Find where the given text appears and provide that cell's center as (X, Y) coordinate. 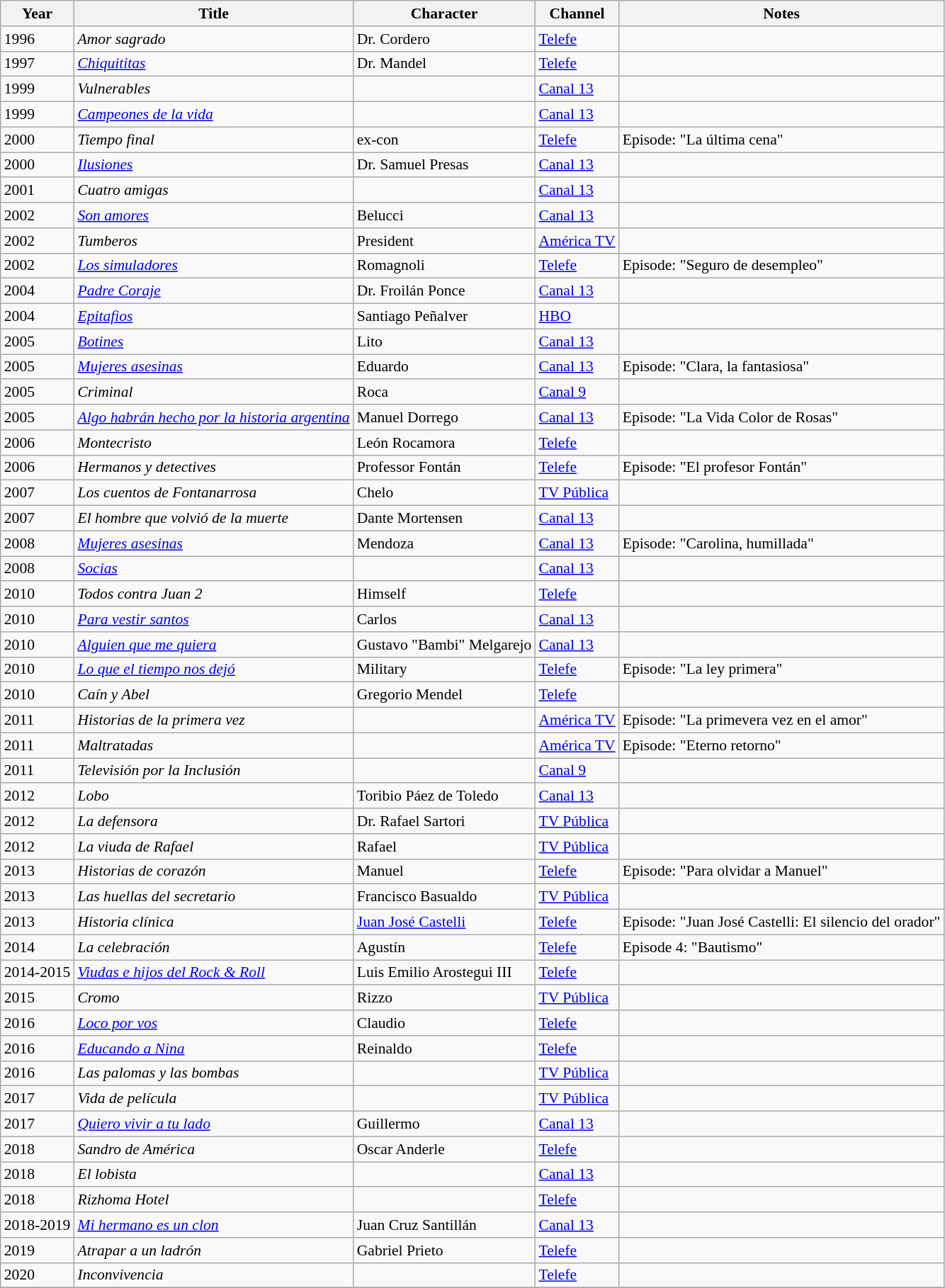
Cromo (213, 998)
1997 (38, 64)
Juan José Castelli (445, 922)
Las huellas del secretario (213, 897)
President (445, 241)
2014-2015 (38, 973)
Juan Cruz Santillán (445, 1225)
Caín y Abel (213, 695)
Agustín (445, 947)
Santiago Peñalver (445, 317)
Episode: "Para olvidar a Manuel" (782, 871)
Dr. Rafael Sartori (445, 821)
Historia clínica (213, 922)
Dr. Cordero (445, 39)
HBO (577, 317)
ex-con (445, 140)
Eduardo (445, 367)
Quiero vivir a tu lado (213, 1124)
Son amores (213, 215)
Belucci (445, 215)
Manuel Dorrego (445, 417)
2020 (38, 1275)
Gregorio Mendel (445, 695)
Himself (445, 594)
Carlos (445, 619)
Episode: "La Vida Color de Rosas" (782, 417)
Maltratadas (213, 745)
Episode: "Clara, la fantasiosa" (782, 367)
2015 (38, 998)
Atrapar a un ladrón (213, 1250)
Dr. Mandel (445, 64)
Title (213, 13)
Character (445, 13)
Dante Mortensen (445, 519)
2014 (38, 947)
Episode: "Juan José Castelli: El silencio del orador" (782, 922)
La viuda de Rafael (213, 847)
2019 (38, 1250)
Episode: "La primevera vez en el amor" (782, 721)
Gustavo "Bambi" Melgarejo (445, 645)
Algo habrán hecho por la historia argentina (213, 417)
Luis Emilio Arostegui III (445, 973)
La defensora (213, 821)
Episode: "El profesor Fontán" (782, 468)
Toribio Páez de Toledo (445, 796)
Roca (445, 392)
1996 (38, 39)
Oscar Anderle (445, 1149)
Rafael (445, 847)
Socias (213, 569)
2001 (38, 191)
Episode: "La última cena" (782, 140)
Ilusiones (213, 165)
Guillermo (445, 1124)
Para vestir santos (213, 619)
Tiempo final (213, 140)
Todos contra Juan 2 (213, 594)
Criminal (213, 392)
Chiquititas (213, 64)
Episode 4: "Bautismo" (782, 947)
Military (445, 670)
Mendoza (445, 543)
Loco por vos (213, 1023)
Inconvivencia (213, 1275)
Claudio (445, 1023)
Episode: "Carolina, humillada" (782, 543)
Televisión por la Inclusión (213, 771)
Romagnoli (445, 266)
Professor Fontán (445, 468)
Lobo (213, 796)
Viudas e hijos del Rock & Roll (213, 973)
Episode: "La ley primera" (782, 670)
Montecristo (213, 443)
Epitafios (213, 317)
2018-2019 (38, 1225)
Notes (782, 13)
Dr. Samuel Presas (445, 165)
El hombre que volvió de la muerte (213, 519)
Historias de corazón (213, 871)
Los simuladores (213, 266)
Historias de la primera vez (213, 721)
Episode: "Eterno retorno" (782, 745)
El lobista (213, 1175)
Year (38, 13)
Rizhoma Hotel (213, 1200)
León Rocamora (445, 443)
Padre Coraje (213, 291)
Manuel (445, 871)
La celebración (213, 947)
Los cuentos de Fontanarrosa (213, 493)
Gabriel Prieto (445, 1250)
Vulnerables (213, 89)
Hermanos y detectives (213, 468)
Las palomas y las bombas (213, 1073)
Vida de película (213, 1099)
Chelo (445, 493)
Educando a Nina (213, 1049)
Amor sagrado (213, 39)
Cuatro amigas (213, 191)
Francisco Basualdo (445, 897)
Alguien que me quiera (213, 645)
Channel (577, 13)
Campeones de la vida (213, 115)
Dr. Froilán Ponce (445, 291)
Mi hermano es un clon (213, 1225)
Sandro de América (213, 1149)
Lito (445, 341)
Reinaldo (445, 1049)
Rizzo (445, 998)
Episode: "Seguro de desempleo" (782, 266)
Lo que el tiempo nos dejó (213, 670)
Tumberos (213, 241)
Botines (213, 341)
